Output the [x, y] coordinate of the center of the cell containing the given text.  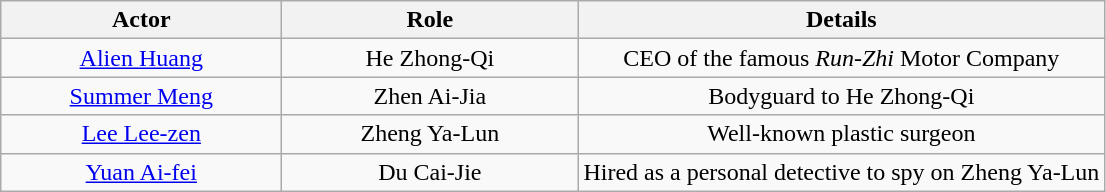
Summer Meng [142, 96]
Zhen Ai-Jia [430, 96]
Hired as a personal detective to spy on Zheng Ya-Lun [842, 172]
Actor [142, 20]
CEO of the famous Run-Zhi Motor Company [842, 58]
Yuan Ai-fei [142, 172]
Zheng Ya-Lun [430, 134]
Details [842, 20]
Du Cai-Jie [430, 172]
Lee Lee-zen [142, 134]
Role [430, 20]
Alien Huang [142, 58]
He Zhong-Qi [430, 58]
Bodyguard to He Zhong-Qi [842, 96]
Well-known plastic surgeon [842, 134]
